Provide the (X, Y) coordinate of the cell's center where the given text is located.  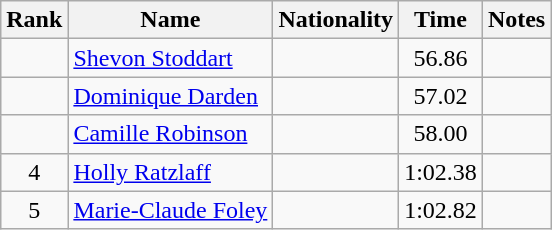
Dominique Darden (170, 96)
1:02.38 (441, 172)
Holly Ratzlaff (170, 172)
Marie-Claude Foley (170, 210)
4 (34, 172)
Shevon Stoddart (170, 58)
Notes (516, 20)
5 (34, 210)
Rank (34, 20)
58.00 (441, 134)
Camille Robinson (170, 134)
57.02 (441, 96)
Name (170, 20)
Time (441, 20)
1:02.82 (441, 210)
56.86 (441, 58)
Nationality (336, 20)
